Capture the cell that displays the provided text and extract its [X, Y] central coordinate. 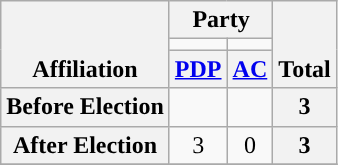
Before Election [86, 107]
Affiliation [86, 44]
After Election [86, 145]
Party [220, 20]
PDP [198, 69]
AC [250, 69]
0 [250, 145]
Total [305, 44]
